Search for the cell housing the specified text and yield its [x, y] center coordinate. 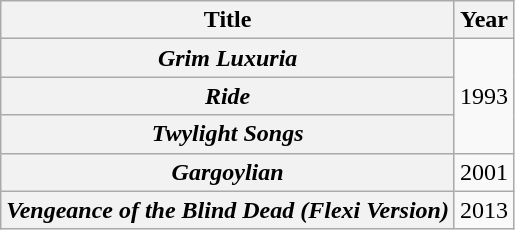
Gargoylian [228, 172]
Twylight Songs [228, 134]
Year [484, 20]
1993 [484, 96]
2013 [484, 210]
Vengeance of the Blind Dead (Flexi Version) [228, 210]
Ride [228, 96]
2001 [484, 172]
Title [228, 20]
Grim Luxuria [228, 58]
